Scan for the cell matching the given text and deliver its (x, y) coordinate at center. 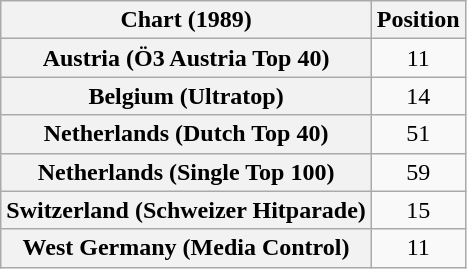
Austria (Ö3 Austria Top 40) (186, 58)
Netherlands (Dutch Top 40) (186, 134)
51 (418, 134)
14 (418, 96)
Netherlands (Single Top 100) (186, 172)
15 (418, 210)
Position (418, 20)
West Germany (Media Control) (186, 248)
59 (418, 172)
Switzerland (Schweizer Hitparade) (186, 210)
Belgium (Ultratop) (186, 96)
Chart (1989) (186, 20)
